Locate the cell with the specified text and output its [X, Y] center coordinate. 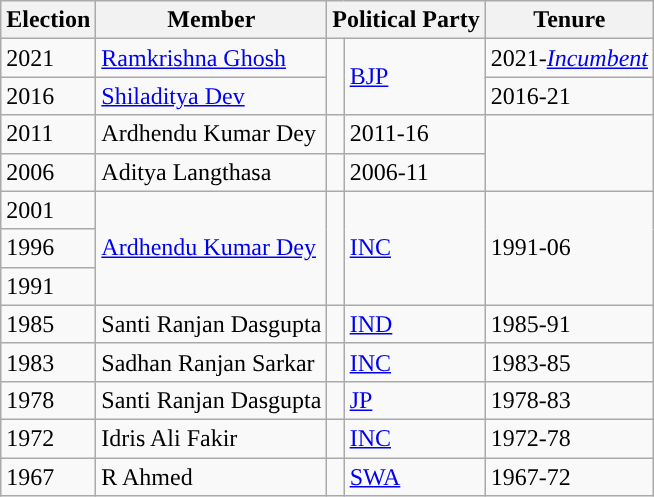
2021-Incumbent [569, 58]
1983 [48, 362]
Election [48, 20]
2001 [48, 210]
2006-11 [414, 172]
1978 [48, 400]
2016 [48, 96]
1985-91 [569, 324]
Aditya Langthasa [212, 172]
IND [414, 324]
1972-78 [569, 438]
1978-83 [569, 400]
R Ahmed [212, 477]
1991 [48, 286]
1972 [48, 438]
1983-85 [569, 362]
1967 [48, 477]
BJP [414, 77]
2011 [48, 134]
1991-06 [569, 248]
2011-16 [414, 134]
Sadhan Ranjan Sarkar [212, 362]
SWA [414, 477]
Member [212, 20]
1996 [48, 248]
1967-72 [569, 477]
Idris Ali Fakir [212, 438]
Ramkrishna Ghosh [212, 58]
2006 [48, 172]
JP [414, 400]
1985 [48, 324]
2016-21 [569, 96]
2021 [48, 58]
Tenure [569, 20]
Shiladitya Dev [212, 96]
Political Party [406, 20]
